Identify which cell holds the provided text, then report its [x, y] central coordinate. 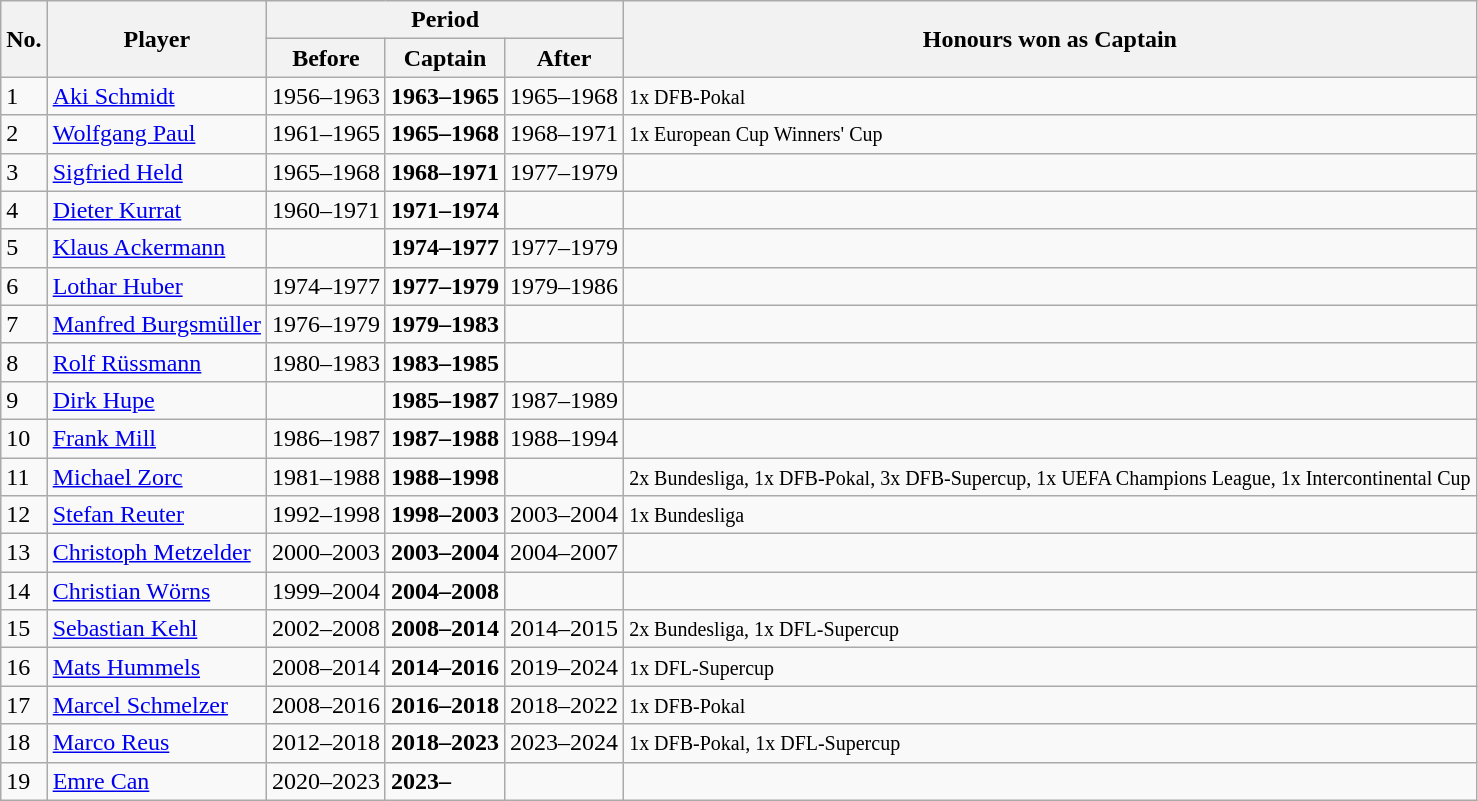
13 [24, 553]
16 [24, 667]
2004–2008 [444, 591]
1x DFL-Supercup [1050, 667]
1988–1994 [564, 438]
Marco Reus [156, 743]
1963–1965 [444, 96]
2002–2008 [326, 629]
Sebastian Kehl [156, 629]
Before [326, 58]
18 [24, 743]
Frank Mill [156, 438]
1x European Cup Winners' Cup [1050, 134]
2020–2023 [326, 781]
2012–2018 [326, 743]
2014–2016 [444, 667]
1986–1987 [326, 438]
1985–1987 [444, 400]
Dieter Kurrat [156, 210]
Honours won as Captain [1050, 39]
Rolf Rüssmann [156, 362]
1960–1971 [326, 210]
Aki Schmidt [156, 96]
1976–1979 [326, 324]
Emre Can [156, 781]
11 [24, 477]
1992–1998 [326, 515]
12 [24, 515]
Manfred Burgsmüller [156, 324]
6 [24, 286]
2 [24, 134]
4 [24, 210]
1979–1983 [444, 324]
1998–2003 [444, 515]
1987–1988 [444, 438]
10 [24, 438]
2008–2016 [326, 705]
Mats Hummels [156, 667]
3 [24, 172]
Dirk Hupe [156, 400]
1988–1998 [444, 477]
17 [24, 705]
2x Bundesliga, 1x DFL-Supercup [1050, 629]
8 [24, 362]
After [564, 58]
No. [24, 39]
Marcel Schmelzer [156, 705]
14 [24, 591]
1987–1989 [564, 400]
2014–2015 [564, 629]
19 [24, 781]
9 [24, 400]
7 [24, 324]
2018–2022 [564, 705]
2x Bundesliga, 1x DFB-Pokal, 3x DFB-Supercup, 1x UEFA Champions League, 1x Intercontinental Cup [1050, 477]
2004–2007 [564, 553]
Player [156, 39]
Christian Wörns [156, 591]
2018–2023 [444, 743]
1971–1974 [444, 210]
Michael Zorc [156, 477]
1983–1985 [444, 362]
Lothar Huber [156, 286]
5 [24, 248]
Wolfgang Paul [156, 134]
1979–1986 [564, 286]
2000–2003 [326, 553]
Period [444, 20]
1x Bundesliga [1050, 515]
Sigfried Held [156, 172]
2023– [444, 781]
Captain [444, 58]
15 [24, 629]
2016–2018 [444, 705]
Christoph Metzelder [156, 553]
1 [24, 96]
1x DFB-Pokal, 1x DFL-Supercup [1050, 743]
1980–1983 [326, 362]
Stefan Reuter [156, 515]
2019–2024 [564, 667]
1981–1988 [326, 477]
1961–1965 [326, 134]
Klaus Ackermann [156, 248]
2023–2024 [564, 743]
1956–1963 [326, 96]
1999–2004 [326, 591]
